For the text-containing cell, return its midpoint in [X, Y] coordinate format. 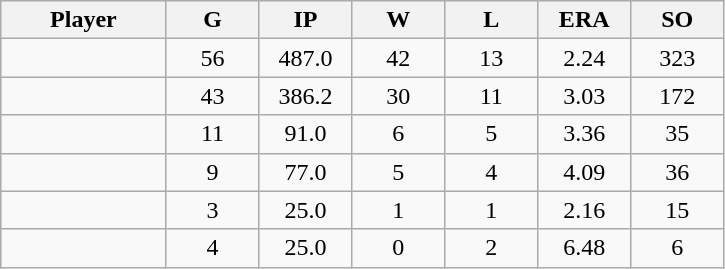
4.09 [584, 172]
172 [678, 96]
3.03 [584, 96]
3 [212, 210]
2.16 [584, 210]
SO [678, 20]
13 [492, 58]
42 [398, 58]
IP [306, 20]
56 [212, 58]
L [492, 20]
Player [84, 20]
487.0 [306, 58]
3.36 [584, 134]
91.0 [306, 134]
30 [398, 96]
G [212, 20]
35 [678, 134]
43 [212, 96]
W [398, 20]
15 [678, 210]
2.24 [584, 58]
323 [678, 58]
77.0 [306, 172]
36 [678, 172]
0 [398, 248]
ERA [584, 20]
386.2 [306, 96]
6.48 [584, 248]
2 [492, 248]
9 [212, 172]
